Return (X, Y) of the center of cell containing provided text 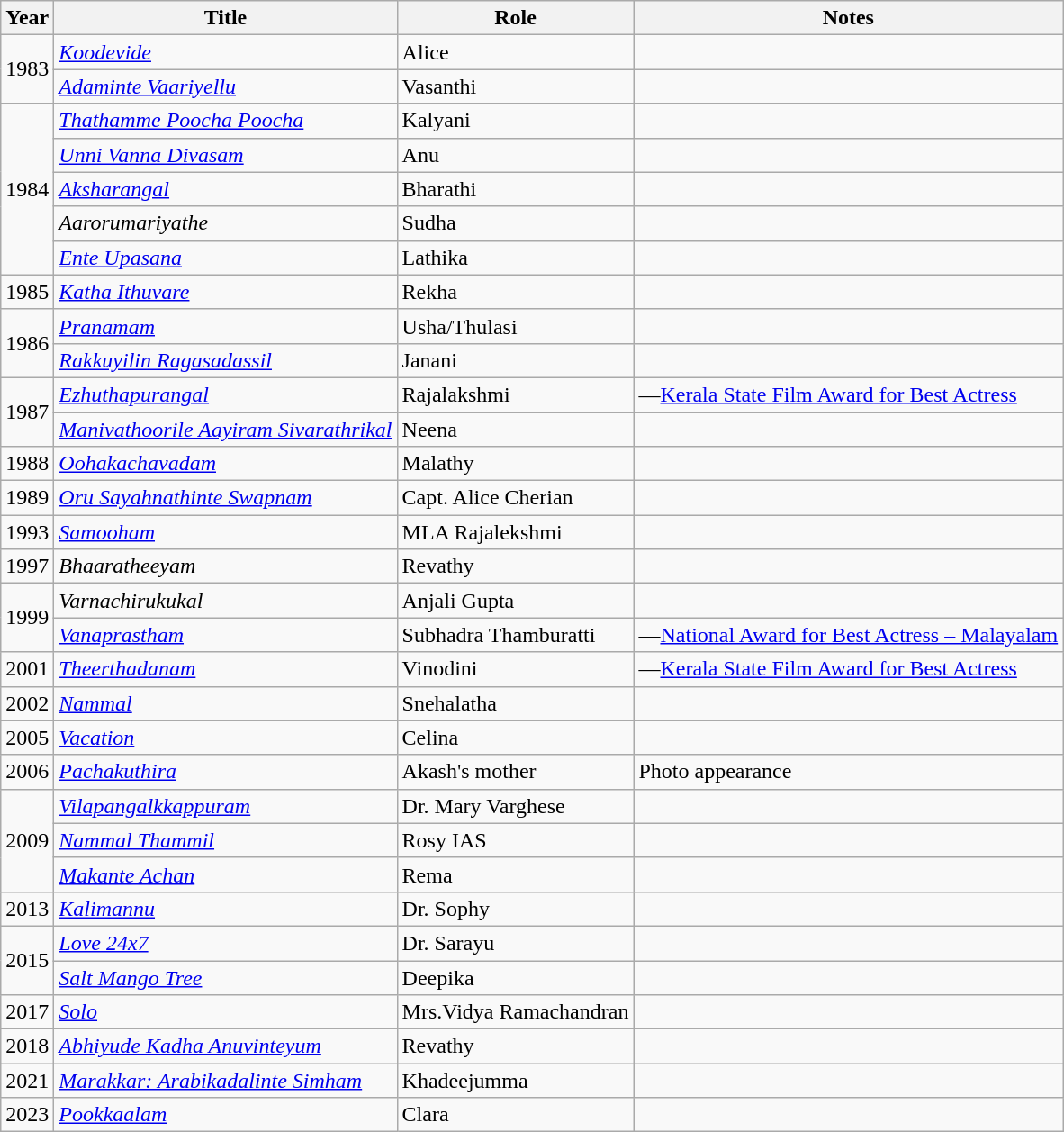
MLA Rajalekshmi (515, 532)
Love 24x7 (225, 943)
Sudha (515, 223)
Clara (515, 1115)
2005 (27, 738)
Malathy (515, 464)
Koodevide (225, 52)
1985 (27, 292)
Oru Sayahnathinte Swapnam (225, 498)
Solo (225, 1012)
2002 (27, 703)
Nammal (225, 703)
Rekha (515, 292)
Pachakuthira (225, 772)
Bharathi (515, 189)
1999 (27, 618)
1997 (27, 566)
Akash's mother (515, 772)
Theerthadanam (225, 669)
1993 (27, 532)
Lathika (515, 258)
Dr. Mary Varghese (515, 806)
Snehalatha (515, 703)
Marakkar: Arabikadalinte Simham (225, 1081)
Title (225, 18)
Vilapangalkkappuram (225, 806)
2013 (27, 909)
Usha/Thulasi (515, 326)
Capt. Alice Cherian (515, 498)
Ezhuthapurangal (225, 394)
Nammal Thammil (225, 840)
Aksharangal (225, 189)
Aarorumariyathe (225, 223)
Year (27, 18)
1987 (27, 412)
Rajalakshmi (515, 394)
Anjali Gupta (515, 601)
Makante Achan (225, 874)
Role (515, 18)
Pookkaalam (225, 1115)
Kalyani (515, 121)
Katha Ithuvare (225, 292)
Vanaprastham (225, 635)
Rakkuyilin Ragasadassil (225, 360)
2001 (27, 669)
1984 (27, 189)
Pranamam (225, 326)
Bhaaratheeyam (225, 566)
2023 (27, 1115)
Vacation (225, 738)
Khadeejumma (515, 1081)
2017 (27, 1012)
Ente Upasana (225, 258)
2018 (27, 1046)
Anu (515, 155)
Alice (515, 52)
2015 (27, 960)
Thathamme Poocha Poocha (225, 121)
Manivathoorile Aayiram Sivarathrikal (225, 430)
Celina (515, 738)
Subhadra Thamburatti (515, 635)
Adaminte Vaariyellu (225, 86)
1988 (27, 464)
Photo appearance (848, 772)
Rema (515, 874)
Oohakachavadam (225, 464)
Kalimannu (225, 909)
1983 (27, 69)
Vasanthi (515, 86)
1986 (27, 343)
Dr. Sarayu (515, 943)
Salt Mango Tree (225, 977)
2021 (27, 1081)
Neena (515, 430)
—National Award for Best Actress – Malayalam (848, 635)
2006 (27, 772)
Notes (848, 18)
Dr. Sophy (515, 909)
1989 (27, 498)
2009 (27, 840)
Rosy IAS (515, 840)
Janani (515, 360)
Mrs.Vidya Ramachandran (515, 1012)
Samooham (225, 532)
Unni Vanna Divasam (225, 155)
Deepika (515, 977)
Varnachirukukal (225, 601)
Vinodini (515, 669)
Abhiyude Kadha Anuvinteyum (225, 1046)
